Locate the cell with the specified text and output its [X, Y] center coordinate. 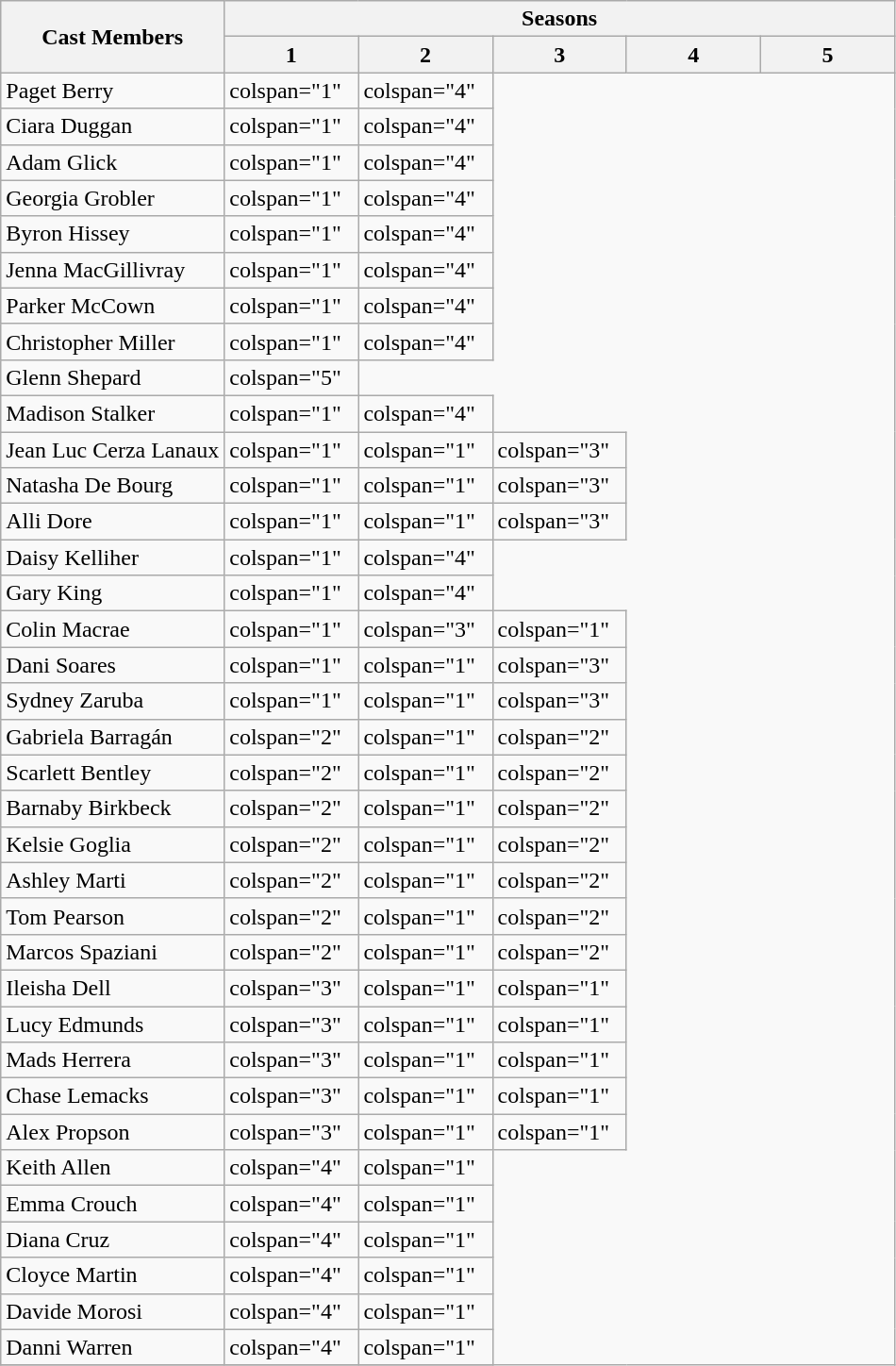
Adam Glick [113, 162]
Scarlett Bentley [113, 773]
Tom Pearson [113, 916]
Parker McCown [113, 306]
Diana Cruz [113, 1240]
Gary King [113, 593]
Davide Morosi [113, 1311]
Jean Luc Cerza Lanaux [113, 450]
Keith Allen [113, 1168]
Georgia Grobler [113, 198]
Seasons [560, 19]
Gabriela Barragán [113, 737]
Madison Stalker [113, 413]
Sydney Zaruba [113, 701]
Cloyce Martin [113, 1275]
Natasha De Bourg [113, 486]
Christopher Miller [113, 341]
3 [559, 55]
Marcos Spaziani [113, 952]
Paget Berry [113, 91]
2 [425, 55]
Byron Hissey [113, 234]
4 [693, 55]
Ciara Duggan [113, 126]
Glenn Shepard [113, 377]
Cast Members [113, 37]
5 [827, 55]
Chase Lemacks [113, 1096]
Lucy Edmunds [113, 1024]
Jenna MacGillivray [113, 270]
Mads Herrera [113, 1060]
Alli Dore [113, 522]
Emma Crouch [113, 1204]
1 [291, 55]
Alex Propson [113, 1132]
colspan="5" [291, 377]
Daisy Kelliher [113, 558]
Ashley Marti [113, 880]
Ileisha Dell [113, 988]
Colin Macrae [113, 629]
Dani Soares [113, 665]
Barnaby Birkbeck [113, 808]
Danni Warren [113, 1347]
Kelsie Goglia [113, 844]
